Find where the given text appears and provide that cell's center as [X, Y] coordinate. 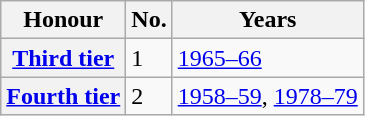
1958–59, 1978–79 [268, 96]
Fourth tier [64, 96]
1965–66 [268, 58]
No. [149, 20]
Years [268, 20]
Third tier [64, 58]
Honour [64, 20]
2 [149, 96]
1 [149, 58]
